Identify which cell holds the provided text, then report its [x, y] central coordinate. 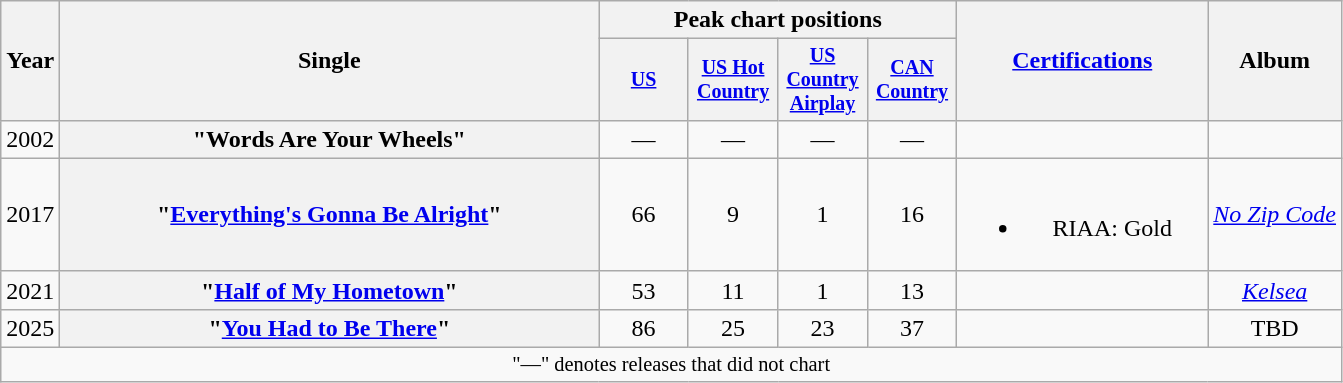
"—" denotes releases that did not chart [672, 365]
86 [644, 328]
Year [30, 61]
53 [644, 290]
Kelsea [1275, 290]
"You Had to Be There" [330, 328]
RIAA: Gold [1082, 214]
66 [644, 214]
US [644, 80]
11 [732, 290]
Single [330, 61]
Album [1275, 61]
9 [732, 214]
2025 [30, 328]
2017 [30, 214]
"Words Are Your Wheels" [330, 139]
25 [732, 328]
37 [912, 328]
16 [912, 214]
"Everything's Gonna Be Alright" [330, 214]
23 [822, 328]
US Country Airplay [822, 80]
US Hot Country [732, 80]
CAN Country [912, 80]
Certifications [1082, 61]
TBD [1275, 328]
2002 [30, 139]
Peak chart positions [778, 20]
"Half of My Hometown" [330, 290]
No Zip Code [1275, 214]
13 [912, 290]
2021 [30, 290]
